Capture the cell that displays the provided text and extract its (X, Y) central coordinate. 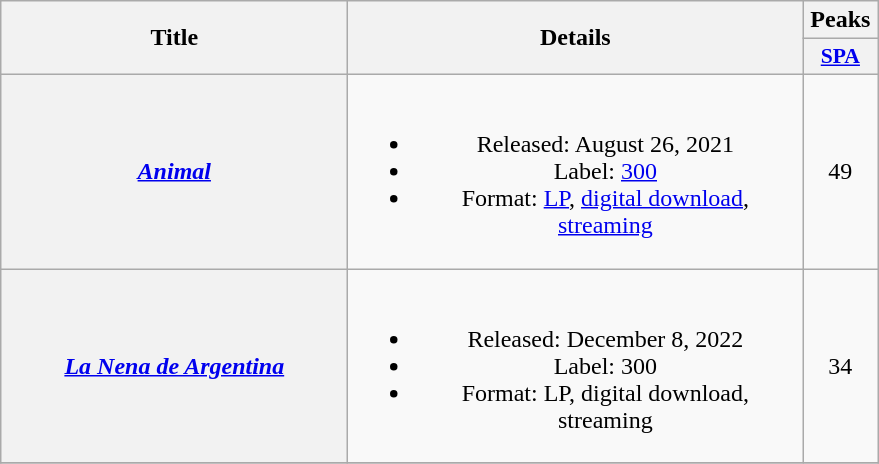
SPA (840, 57)
Title (174, 38)
La Nena de Argentina (174, 365)
Details (576, 38)
Animal (174, 171)
Peaks (840, 20)
49 (840, 171)
Released: August 26, 2021Label: 300Format: LP, digital download, streaming (576, 171)
Released: December 8, 2022Label: 300Format: LP, digital download, streaming (576, 365)
34 (840, 365)
